Search for the cell housing the specified text and yield its (X, Y) center coordinate. 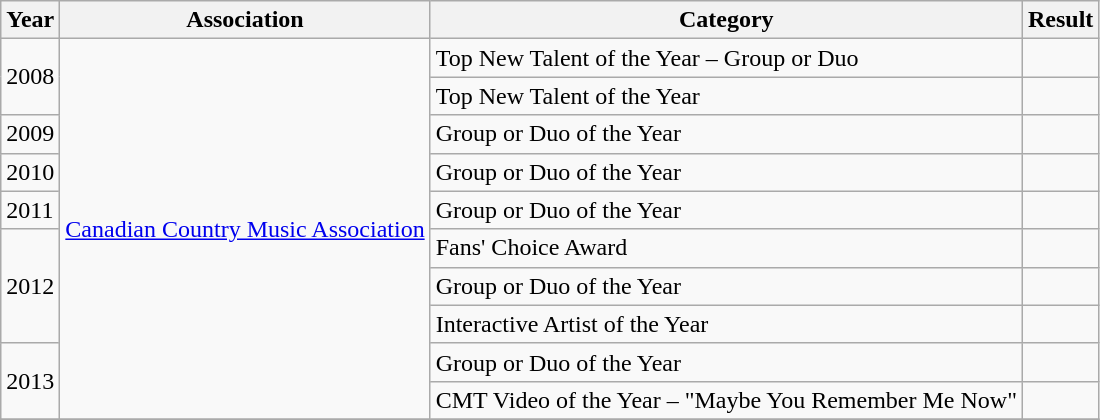
Top New Talent of the Year – Group or Duo (726, 58)
2013 (30, 381)
Fans' Choice Award (726, 248)
2008 (30, 77)
Top New Talent of the Year (726, 96)
2012 (30, 286)
CMT Video of the Year – "Maybe You Remember Me Now" (726, 400)
2010 (30, 172)
Result (1060, 20)
Canadian Country Music Association (245, 230)
Year (30, 20)
2009 (30, 134)
Association (245, 20)
2011 (30, 210)
Category (726, 20)
Interactive Artist of the Year (726, 324)
